Find where the given text appears and provide that cell's center as (x, y) coordinate. 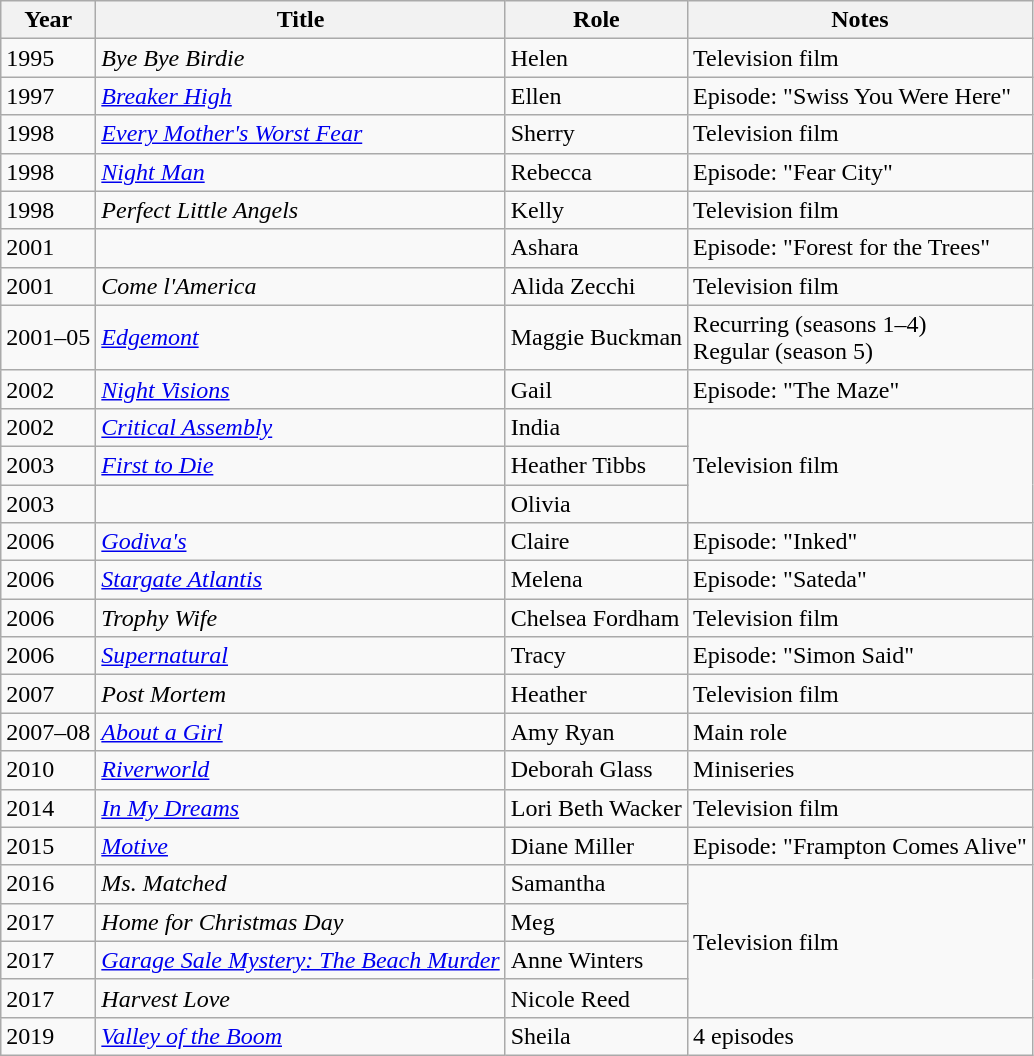
About a Girl (300, 732)
Miniseries (860, 770)
Breaker High (300, 96)
Episode: "Fear City" (860, 172)
4 episodes (860, 1036)
2014 (48, 808)
India (596, 427)
Maggie Buckman (596, 338)
Supernatural (300, 656)
Year (48, 20)
1995 (48, 58)
Valley of the Boom (300, 1036)
2010 (48, 770)
1997 (48, 96)
Title (300, 20)
Helen (596, 58)
Samantha (596, 884)
Chelsea Fordham (596, 618)
Recurring (seasons 1–4)Regular (season 5) (860, 338)
Nicole Reed (596, 998)
First to Die (300, 465)
Main role (860, 732)
Trophy Wife (300, 618)
Ms. Matched (300, 884)
Edgemont (300, 338)
Deborah Glass (596, 770)
Ellen (596, 96)
Episode: "Sateda" (860, 580)
Riverworld (300, 770)
Come l'America (300, 286)
Role (596, 20)
Harvest Love (300, 998)
Heather Tibbs (596, 465)
Motive (300, 846)
Amy Ryan (596, 732)
Alida Zecchi (596, 286)
Olivia (596, 503)
2007 (48, 694)
Meg (596, 922)
Night Man (300, 172)
Diane Miller (596, 846)
Episode: "Simon Said" (860, 656)
Anne Winters (596, 960)
Night Visions (300, 389)
Godiva's (300, 542)
Claire (596, 542)
Ashara (596, 248)
Bye Bye Birdie (300, 58)
Heather (596, 694)
In My Dreams (300, 808)
Episode: "Inked" (860, 542)
Lori Beth Wacker (596, 808)
Critical Assembly (300, 427)
Notes (860, 20)
Episode: "Frampton Comes Alive" (860, 846)
2015 (48, 846)
2001–05 (48, 338)
Kelly (596, 210)
Gail (596, 389)
2019 (48, 1036)
Stargate Atlantis (300, 580)
Home for Christmas Day (300, 922)
Post Mortem (300, 694)
Sherry (596, 134)
2016 (48, 884)
Tracy (596, 656)
Rebecca (596, 172)
Sheila (596, 1036)
Every Mother's Worst Fear (300, 134)
Perfect Little Angels (300, 210)
Episode: "The Maze" (860, 389)
Episode: "Forest for the Trees" (860, 248)
Melena (596, 580)
Garage Sale Mystery: The Beach Murder (300, 960)
2007–08 (48, 732)
Episode: "Swiss You Were Here" (860, 96)
